Extract the [X, Y] coordinate from the center of the cell holding the provided text.  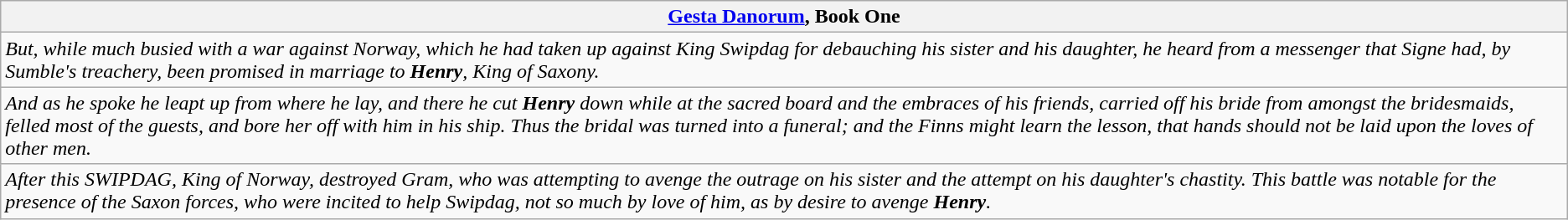
Gesta Danorum, Book One [784, 17]
